Return [x, y] of the center of cell containing provided text 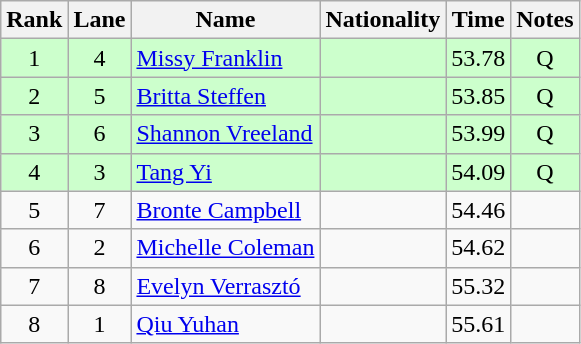
Time [478, 20]
Missy Franklin [226, 58]
Shannon Vreeland [226, 134]
54.46 [478, 210]
54.62 [478, 248]
Lane [100, 20]
Name [226, 20]
Britta Steffen [226, 96]
Tang Yi [226, 172]
Michelle Coleman [226, 248]
53.85 [478, 96]
55.61 [478, 324]
53.78 [478, 58]
55.32 [478, 286]
Qiu Yuhan [226, 324]
53.99 [478, 134]
54.09 [478, 172]
Notes [545, 20]
Nationality [383, 20]
Bronte Campbell [226, 210]
Rank [34, 20]
Evelyn Verrasztó [226, 286]
